Scan for the cell matching the given text and deliver its [x, y] coordinate at center. 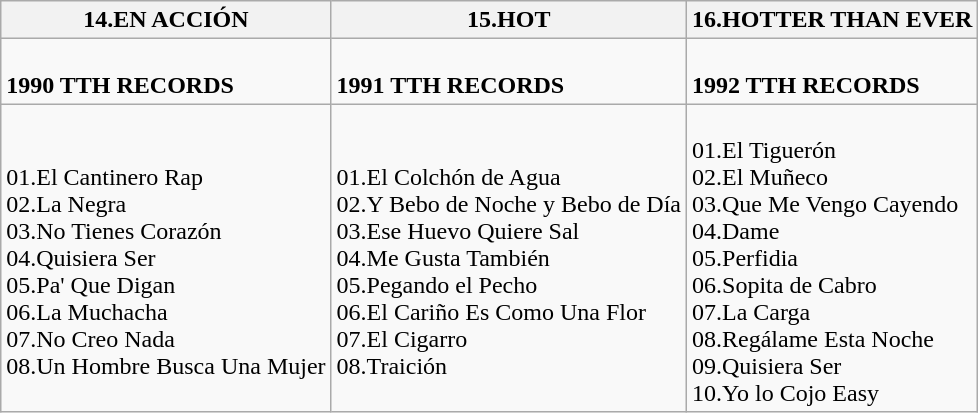
14.EN ACCIÓN [166, 20]
01.El Cantinero Rap02.La Negra03.No Tienes Corazón04.Quisiera Ser05.Pa' Que Digan06.La Muchacha07.No Creo Nada08.Un Hombre Busca Una Mujer [166, 258]
15.HOT [508, 20]
1990 TTH RECORDS [166, 72]
1992 TTH RECORDS [832, 72]
16.HOTTER THAN EVER [832, 20]
1991 TTH RECORDS [508, 72]
